Locate the cell with the specified text and output its (x, y) center coordinate. 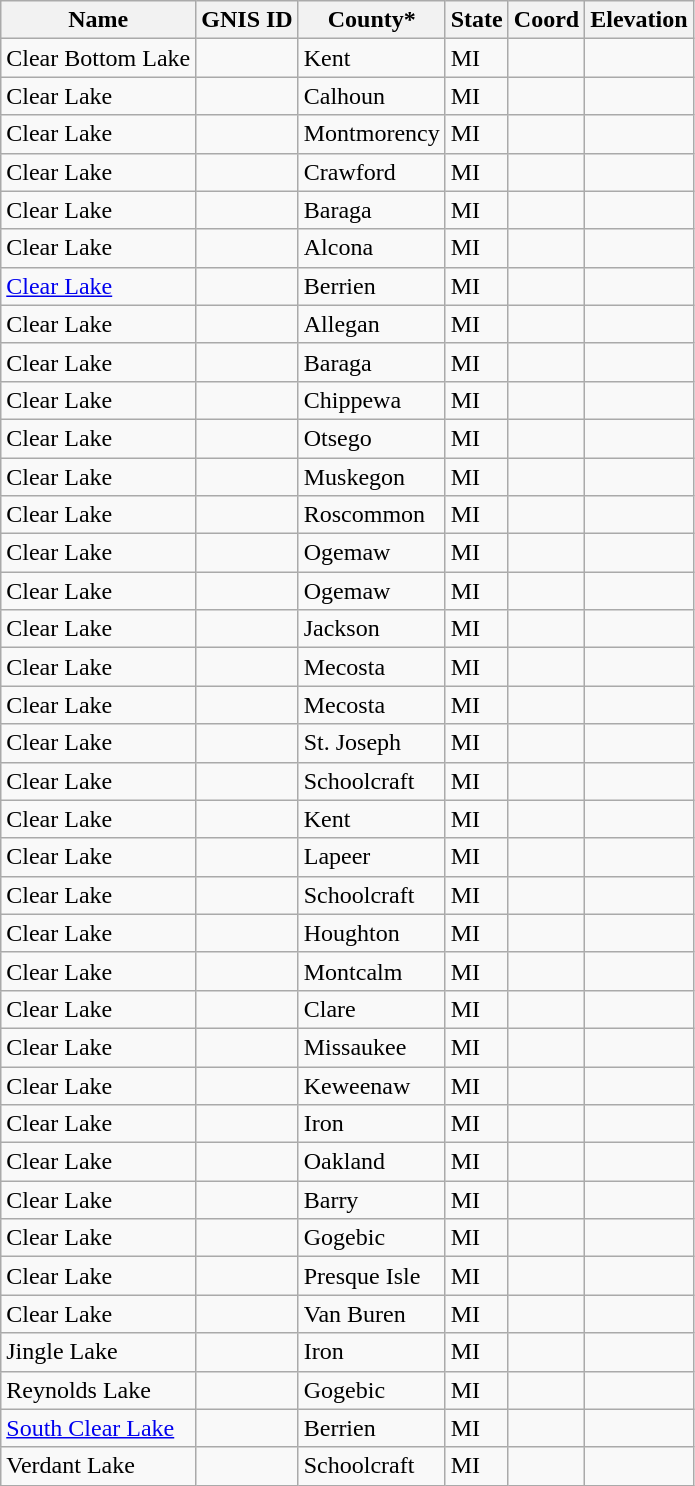
Jackson (372, 629)
Oakland (372, 1162)
Chippewa (372, 400)
Crawford (372, 172)
Allegan (372, 324)
Reynolds Lake (98, 1390)
Calhoun (372, 96)
St. Joseph (372, 743)
County* (372, 20)
Missaukee (372, 1047)
State (476, 20)
Clare (372, 1009)
GNIS ID (247, 20)
Montmorency (372, 134)
Montcalm (372, 971)
Name (98, 20)
Elevation (639, 20)
Jingle Lake (98, 1352)
Presque Isle (372, 1276)
South Clear Lake (98, 1428)
Barry (372, 1200)
Alcona (372, 248)
Otsego (372, 438)
Clear Bottom Lake (98, 58)
Houghton (372, 933)
Roscommon (372, 515)
Van Buren (372, 1314)
Lapeer (372, 857)
Keweenaw (372, 1085)
Verdant Lake (98, 1466)
Coord (546, 20)
Muskegon (372, 477)
